Search for the cell housing the specified text and yield its [x, y] center coordinate. 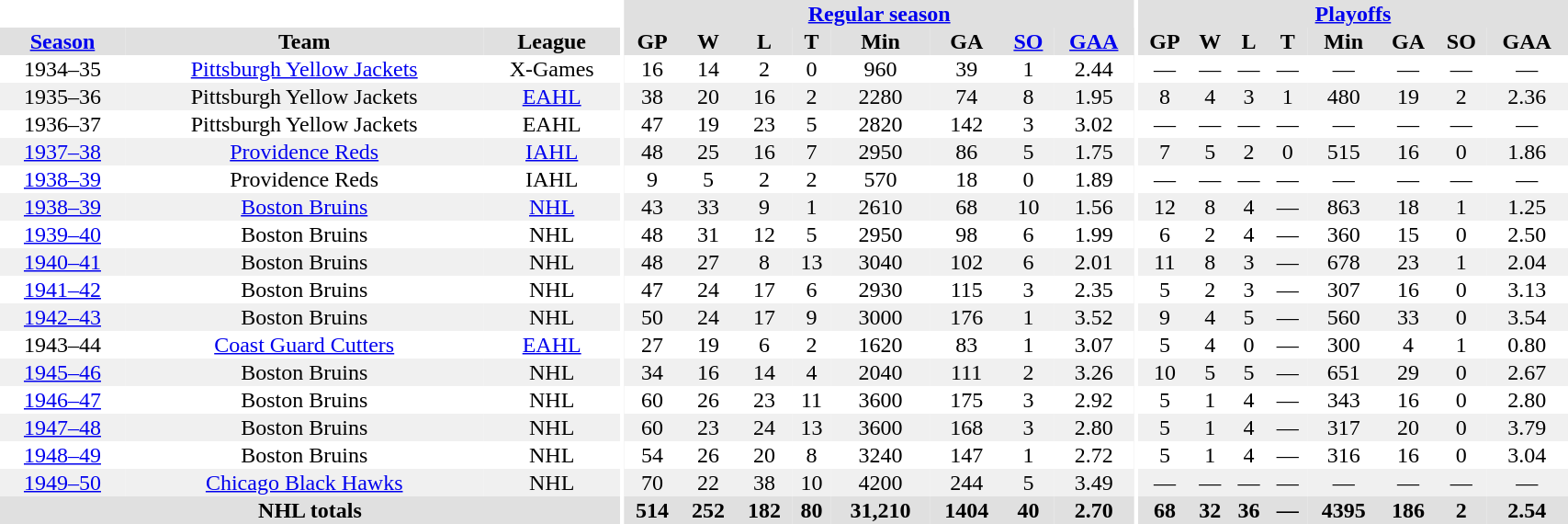
50 [652, 317]
1620 [881, 345]
1.25 [1527, 207]
1940–41 [62, 262]
Chicago Black Hawks [305, 483]
2930 [881, 290]
2.50 [1527, 234]
2.36 [1527, 97]
1949–50 [62, 483]
43 [652, 207]
515 [1344, 152]
2.70 [1094, 510]
176 [966, 317]
2.04 [1527, 262]
2.92 [1094, 400]
3.02 [1094, 124]
83 [966, 345]
102 [966, 262]
182 [764, 510]
3.07 [1094, 345]
Regular season [880, 14]
2.35 [1094, 290]
2.44 [1094, 69]
31,210 [881, 510]
31 [709, 234]
15 [1409, 234]
1935–36 [62, 97]
1945–46 [62, 372]
147 [966, 455]
3.49 [1094, 483]
678 [1344, 262]
Playoffs [1352, 14]
2610 [881, 207]
34 [652, 372]
307 [1344, 290]
1946–47 [62, 400]
175 [966, 400]
70 [652, 483]
3.52 [1094, 317]
25 [709, 152]
1.89 [1094, 179]
960 [881, 69]
252 [709, 510]
1934–35 [62, 69]
2820 [881, 124]
570 [881, 179]
3.79 [1527, 427]
1937–38 [62, 152]
39 [966, 69]
2.67 [1527, 372]
480 [1344, 97]
1936–37 [62, 124]
316 [1344, 455]
3.04 [1527, 455]
2280 [881, 97]
1943–44 [62, 345]
74 [966, 97]
1947–48 [62, 427]
863 [1344, 207]
4395 [1344, 510]
40 [1029, 510]
1.99 [1094, 234]
1942–43 [62, 317]
1.56 [1094, 207]
3000 [881, 317]
54 [652, 455]
168 [966, 427]
1948–49 [62, 455]
186 [1409, 510]
651 [1344, 372]
244 [966, 483]
4200 [881, 483]
514 [652, 510]
98 [966, 234]
1404 [966, 510]
1941–42 [62, 290]
36 [1248, 510]
2040 [881, 372]
300 [1344, 345]
1.86 [1527, 152]
343 [1344, 400]
86 [966, 152]
22 [709, 483]
1939–40 [62, 234]
3040 [881, 262]
3.54 [1527, 317]
80 [811, 510]
Coast Guard Cutters [305, 345]
X-Games [551, 69]
3.26 [1094, 372]
League [551, 41]
NHL totals [310, 510]
2.72 [1094, 455]
560 [1344, 317]
1.95 [1094, 97]
2.54 [1527, 510]
3.13 [1527, 290]
111 [966, 372]
317 [1344, 427]
0.80 [1527, 345]
360 [1344, 234]
Team [305, 41]
1.75 [1094, 152]
142 [966, 124]
115 [966, 290]
3240 [881, 455]
29 [1409, 372]
2.01 [1094, 262]
32 [1210, 510]
Season [62, 41]
